Provide the (x, y) coordinate of the cell's center where the given text is located.  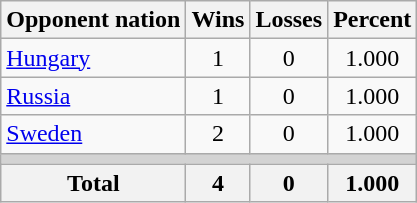
Russia (94, 96)
Opponent nation (94, 20)
Hungary (94, 58)
4 (218, 183)
Percent (372, 20)
Total (94, 183)
Sweden (94, 134)
Wins (218, 20)
2 (218, 134)
Losses (289, 20)
